Search for the cell housing the specified text and yield its (x, y) center coordinate. 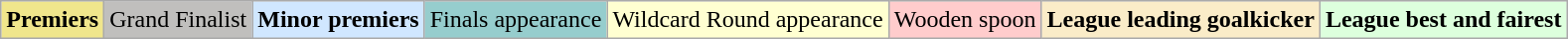
Wildcard Round appearance (747, 20)
Grand Finalist (179, 20)
Finals appearance (516, 20)
Premiers (53, 20)
League best and fairest (1443, 20)
Wooden spoon (965, 20)
Minor premiers (338, 20)
League leading goalkicker (1180, 20)
